Return the (x, y) coordinate for the center point of the cell that contains the specified text.  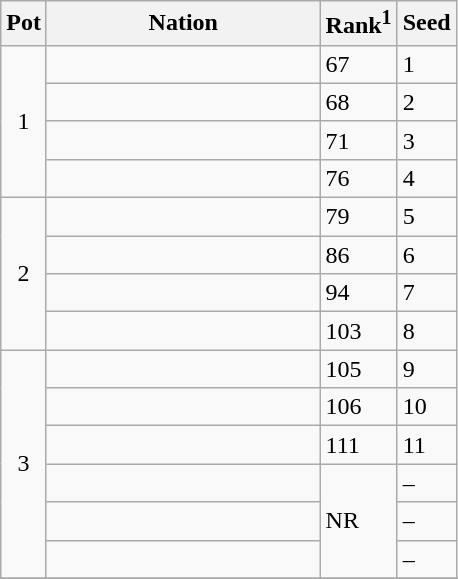
9 (426, 369)
11 (426, 445)
4 (426, 178)
106 (358, 407)
111 (358, 445)
68 (358, 102)
71 (358, 140)
76 (358, 178)
6 (426, 255)
Nation (183, 24)
7 (426, 293)
NR (358, 521)
94 (358, 293)
10 (426, 407)
79 (358, 217)
Pot (24, 24)
5 (426, 217)
67 (358, 64)
105 (358, 369)
86 (358, 255)
Rank1 (358, 24)
103 (358, 331)
8 (426, 331)
Seed (426, 24)
